Locate the cell with the specified text and output its (x, y) center coordinate. 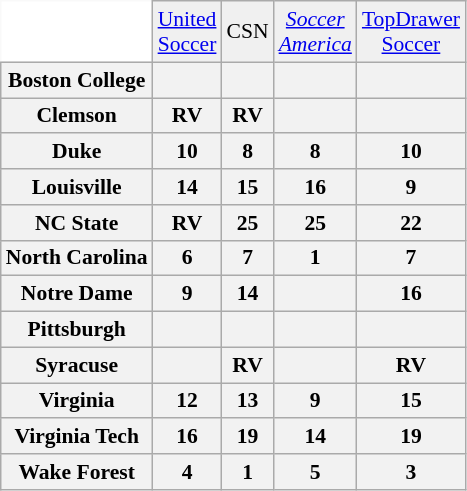
Wake Forest (77, 472)
12 (188, 401)
Duke (77, 152)
NC State (77, 223)
Boston College (77, 80)
5 (316, 472)
North Carolina (77, 258)
Louisville (77, 187)
Syracuse (77, 365)
TopDrawerSoccer (411, 32)
Notre Dame (77, 294)
SoccerAmerica (316, 32)
Virginia Tech (77, 437)
22 (411, 223)
UnitedSoccer (188, 32)
CSN (247, 32)
3 (411, 472)
Virginia (77, 401)
6 (188, 258)
Pittsburgh (77, 330)
Clemson (77, 116)
13 (247, 401)
4 (188, 472)
